Pinpoint the cell where the given text exists, returning its (X, Y) midpoint coordinate. 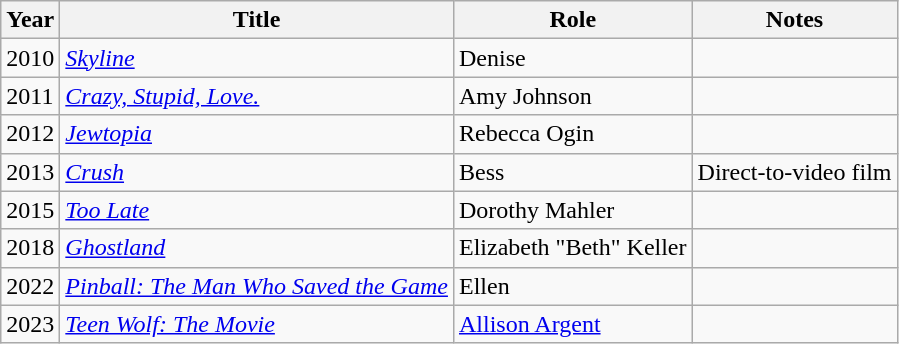
Teen Wolf: The Movie (257, 324)
2012 (30, 134)
Skyline (257, 58)
Ellen (572, 286)
Allison Argent (572, 324)
Direct-to-video film (794, 172)
2018 (30, 248)
Year (30, 20)
Title (257, 20)
Crush (257, 172)
2023 (30, 324)
Rebecca Ogin (572, 134)
Crazy, Stupid, Love. (257, 96)
Elizabeth "Beth" Keller (572, 248)
Bess (572, 172)
Too Late (257, 210)
Ghostland (257, 248)
Role (572, 20)
2015 (30, 210)
Dorothy Mahler (572, 210)
Notes (794, 20)
2010 (30, 58)
Amy Johnson (572, 96)
Denise (572, 58)
2011 (30, 96)
Pinball: The Man Who Saved the Game (257, 286)
2022 (30, 286)
2013 (30, 172)
Jewtopia (257, 134)
